Identify which cell holds the provided text, then report its (x, y) central coordinate. 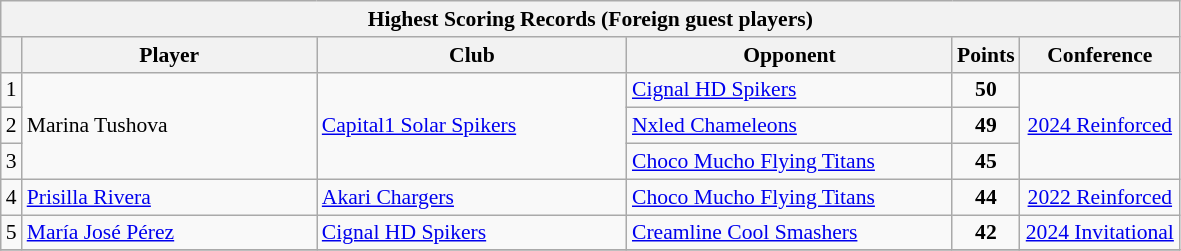
2 (12, 126)
2022 Reinforced (1100, 197)
Opponent (790, 55)
María José Pérez (170, 233)
Player (170, 55)
Capital1 Solar Spikers (472, 126)
2024 Reinforced (1100, 126)
2024 Invitational (1100, 233)
44 (986, 197)
Prisilla Rivera (170, 197)
Points (986, 55)
4 (12, 197)
3 (12, 162)
49 (986, 126)
5 (12, 233)
Nxled Chameleons (790, 126)
42 (986, 233)
Akari Chargers (472, 197)
Conference (1100, 55)
Highest Scoring Records (Foreign guest players) (590, 19)
Creamline Cool Smashers (790, 233)
50 (986, 90)
Club (472, 55)
1 (12, 90)
45 (986, 162)
Marina Tushova (170, 126)
